From the cell containing the given text, extract its center point as (x, y) coordinate. 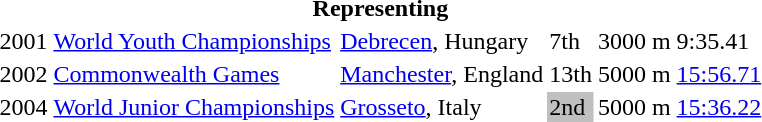
World Junior Championships (194, 107)
Commonwealth Games (194, 74)
13th (571, 74)
Debrecen, Hungary (442, 41)
3000 m (634, 41)
World Youth Championships (194, 41)
2nd (571, 107)
Grosseto, Italy (442, 107)
Manchester, England (442, 74)
7th (571, 41)
